Return [X, Y] of the center of cell containing provided text 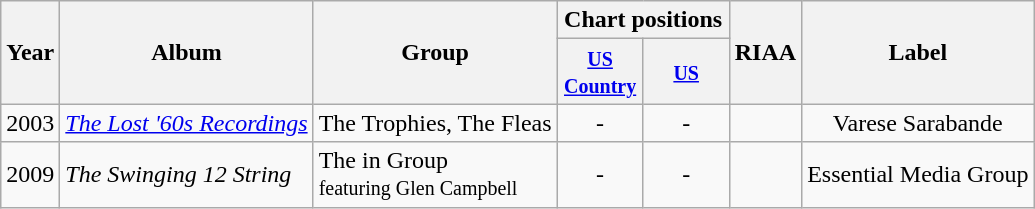
The Swinging 12 String [186, 174]
US [686, 72]
Year [30, 52]
2009 [30, 174]
Group [435, 52]
The in Groupfeaturing Glen Campbell [435, 174]
Album [186, 52]
The Trophies, The Fleas [435, 123]
2003 [30, 123]
RIAA [765, 52]
US Country [600, 72]
The Lost '60s Recordings [186, 123]
Essential Media Group [918, 174]
Label [918, 52]
Varese Sarabande [918, 123]
Chart positions [643, 20]
